Provide the (X, Y) coordinate of the cell's center where the given text is located.  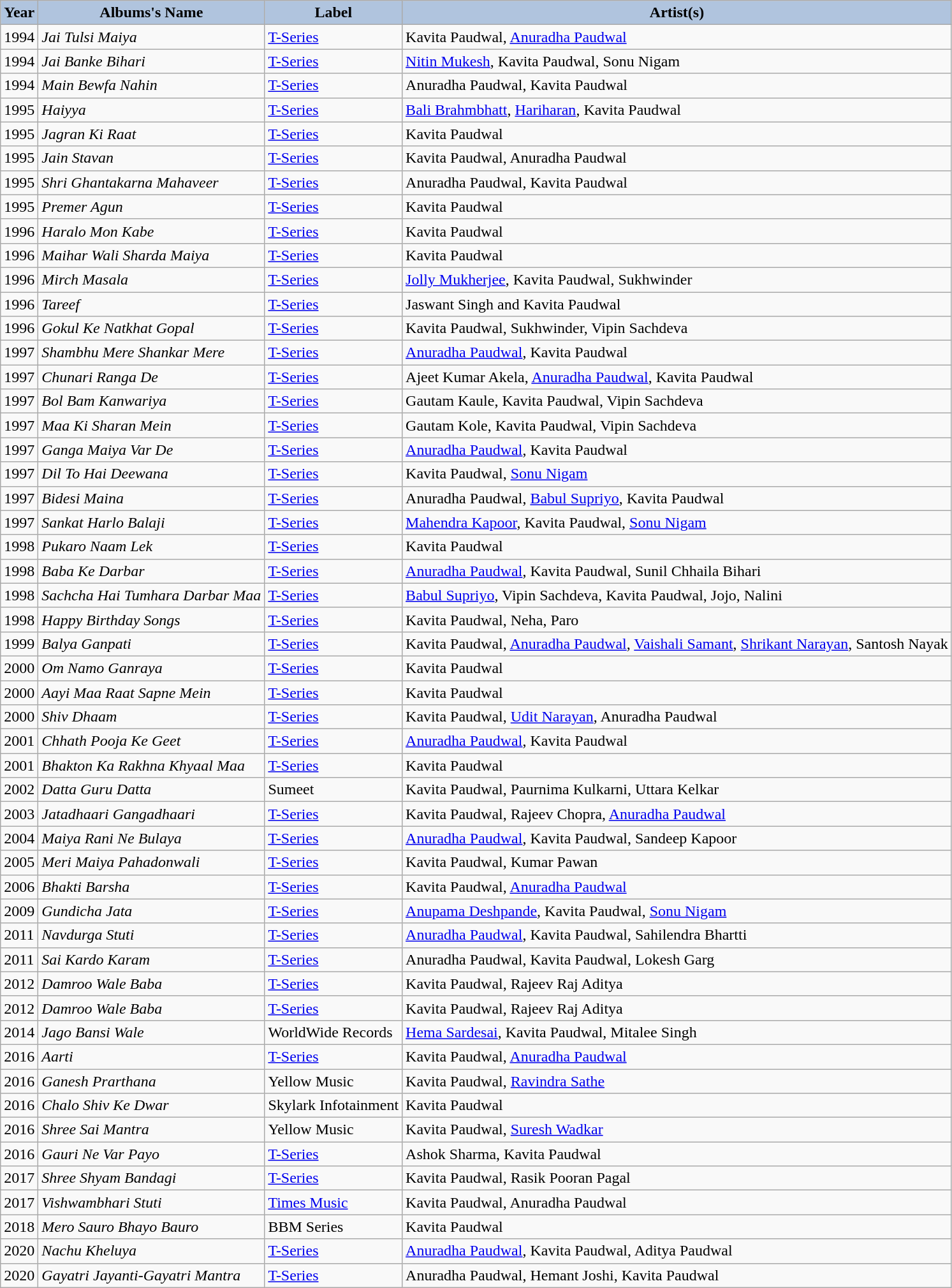
Kavita Paudwal, Rasik Pooran Pagal (677, 1178)
Bidesi Maina (152, 498)
Nachu Kheluya (152, 1251)
Shambhu Mere Shankar Mere (152, 353)
Meri Maiya Pahadonwali (152, 862)
Maihar Wali Sharda Maiya (152, 255)
Ganesh Prarthana (152, 1081)
Shiv Dhaam (152, 717)
Om Namo Ganraya (152, 668)
Chunari Ranga De (152, 377)
Baba Ke Darbar (152, 571)
Jolly Mukherjee, Kavita Paudwal, Sukhwinder (677, 279)
Label (333, 13)
Chalo Shiv Ke Dwar (152, 1106)
2004 (19, 838)
Tareef (152, 304)
Ganga Maiya Var De (152, 450)
Gundicha Jata (152, 911)
Kavita Paudwal, Sonu Nigam (677, 474)
Jain Stavan (152, 158)
Chhath Pooja Ke Geet (152, 741)
Kavita Paudwal, Neha, Paro (677, 619)
Balya Ganpati (152, 644)
Jai Tulsi Maiya (152, 37)
Shree Shyam Bandagi (152, 1178)
Kavita Paudwal, Anuradha Paudwal, Vaishali Samant, Shrikant Narayan, Santosh Nayak (677, 644)
Kavita Paudwal, Sukhwinder, Vipin Sachdeva (677, 329)
Gokul Ke Natkhat Gopal (152, 329)
Ashok Sharma, Kavita Paudwal (677, 1154)
Bhakton Ka Rakhna Khyaal Maa (152, 766)
Kavita Paudwal, Ravindra Sathe (677, 1081)
2009 (19, 911)
Skylark Infotainment (333, 1106)
Sai Kardo Karam (152, 959)
Kavita Paudwal, Rajeev Chopra, Anuradha Paudwal (677, 814)
Sachcha Hai Tumhara Darbar Maa (152, 595)
Sankat Harlo Balaji (152, 522)
Aayi Maa Raat Sapne Mein (152, 692)
Anuradha Paudwal, Kavita Paudwal, Sahilendra Bhartti (677, 935)
Mahendra Kapoor, Kavita Paudwal, Sonu Nigam (677, 522)
Dil To Hai Deewana (152, 474)
Anuradha Paudwal, Kavita Paudwal, Aditya Paudwal (677, 1251)
Haralo Mon Kabe (152, 231)
Main Bewfa Nahin (152, 85)
Anuradha Paudwal, Kavita Paudwal, Sandeep Kapoor (677, 838)
BBM Series (333, 1227)
Artist(s) (677, 13)
Ajeet Kumar Akela, Anuradha Paudwal, Kavita Paudwal (677, 377)
WorldWide Records (333, 1032)
Anuradha Paudwal, Kavita Paudwal, Lokesh Garg (677, 959)
Haiyya (152, 110)
2006 (19, 887)
Jaswant Singh and Kavita Paudwal (677, 304)
Anuradha Paudwal, Kavita Paudwal, Sunil Chhaila Bihari (677, 571)
Pukaro Naam Lek (152, 547)
Premer Agun (152, 207)
Shri Ghantakarna Mahaveer (152, 182)
Hema Sardesai, Kavita Paudwal, Mitalee Singh (677, 1032)
Anupama Deshpande, Kavita Paudwal, Sonu Nigam (677, 911)
Aarti (152, 1056)
2003 (19, 814)
Sumeet (333, 790)
Albums's Name (152, 13)
Vishwambhari Stuti (152, 1203)
Mirch Masala (152, 279)
Happy Birthday Songs (152, 619)
Kavita Paudwal, Paurnima Kulkarni, Uttara Kelkar (677, 790)
Mero Sauro Bhayo Bauro (152, 1227)
1999 (19, 644)
Jagran Ki Raat (152, 134)
Bhakti Barsha (152, 887)
Kavita Paudwal, Kumar Pawan (677, 862)
Gauri Ne Var Payo (152, 1154)
Maiya Rani Ne Bulaya (152, 838)
2005 (19, 862)
Anuradha Paudwal, Babul Supriyo, Kavita Paudwal (677, 498)
Jago Bansi Wale (152, 1032)
2014 (19, 1032)
Maa Ki Sharan Mein (152, 426)
Gautam Kaule, Kavita Paudwal, Vipin Sachdeva (677, 401)
Gayatri Jayanti-Gayatri Mantra (152, 1275)
Shree Sai Mantra (152, 1130)
Jatadhaari Gangadhaari (152, 814)
Year (19, 13)
Navdurga Stuti (152, 935)
Bol Bam Kanwariya (152, 401)
Nitin Mukesh, Kavita Paudwal, Sonu Nigam (677, 61)
Jai Banke Bihari (152, 61)
Bali Brahmbhatt, Hariharan, Kavita Paudwal (677, 110)
Kavita Paudwal, Suresh Wadkar (677, 1130)
Anuradha Paudwal, Hemant Joshi, Kavita Paudwal (677, 1275)
Babul Supriyo, Vipin Sachdeva, Kavita Paudwal, Jojo, Nalini (677, 595)
2002 (19, 790)
Datta Guru Datta (152, 790)
Gautam Kole, Kavita Paudwal, Vipin Sachdeva (677, 426)
2018 (19, 1227)
Kavita Paudwal, Udit Narayan, Anuradha Paudwal (677, 717)
Times Music (333, 1203)
